Scan for the cell matching the given text and deliver its (x, y) coordinate at center. 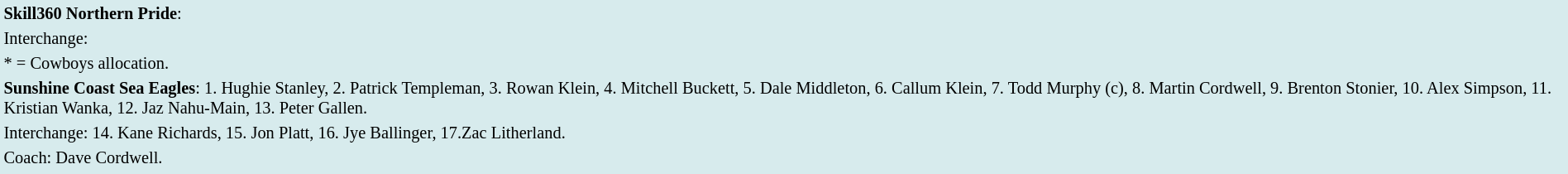
Interchange: (784, 38)
Coach: Dave Cordwell. (784, 157)
Interchange: 14. Kane Richards, 15. Jon Platt, 16. Jye Ballinger, 17.Zac Litherland. (784, 133)
Skill360 Northern Pride: (784, 13)
* = Cowboys allocation. (784, 63)
